Detect which cell encompasses the target text, then output its (x, y) center coordinate. 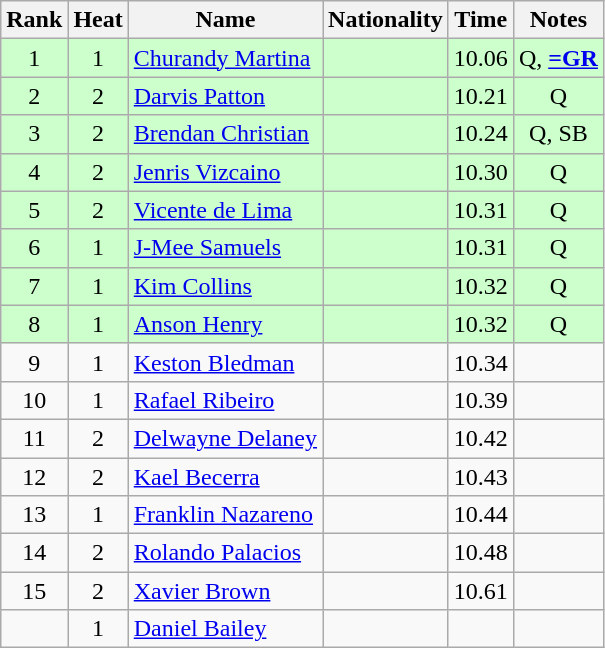
Churandy Martina (225, 58)
4 (34, 172)
10.34 (480, 362)
Xavier Brown (225, 591)
7 (34, 286)
10.44 (480, 515)
10.43 (480, 477)
Name (225, 20)
Time (480, 20)
Darvis Patton (225, 96)
10.48 (480, 553)
10 (34, 400)
Q, =GR (558, 58)
10.39 (480, 400)
Notes (558, 20)
Rank (34, 20)
Franklin Nazareno (225, 515)
J-Mee Samuels (225, 248)
13 (34, 515)
Q, SB (558, 134)
Keston Bledman (225, 362)
6 (34, 248)
12 (34, 477)
9 (34, 362)
10.24 (480, 134)
10.21 (480, 96)
Anson Henry (225, 324)
Nationality (386, 20)
10.61 (480, 591)
15 (34, 591)
Jenris Vizcaino (225, 172)
Rafael Ribeiro (225, 400)
8 (34, 324)
3 (34, 134)
10.42 (480, 438)
Vicente de Lima (225, 210)
Daniel Bailey (225, 629)
11 (34, 438)
14 (34, 553)
Delwayne Delaney (225, 438)
Kael Becerra (225, 477)
Kim Collins (225, 286)
10.30 (480, 172)
Heat (98, 20)
Brendan Christian (225, 134)
Rolando Palacios (225, 553)
5 (34, 210)
10.06 (480, 58)
